Extract the [X, Y] coordinate from the center of the cell holding the provided text.  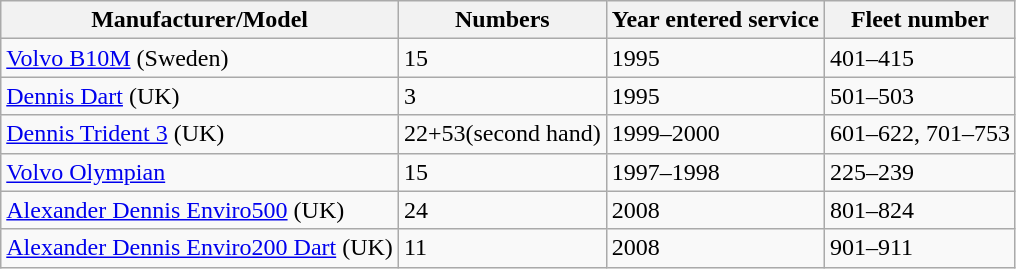
24 [502, 210]
22+53(second hand) [502, 134]
Alexander Dennis Enviro200 Dart (UK) [200, 248]
401–415 [920, 58]
Manufacturer/Model [200, 20]
501–503 [920, 96]
225–239 [920, 172]
601–622, 701–753 [920, 134]
1999–2000 [715, 134]
Alexander Dennis Enviro500 (UK) [200, 210]
3 [502, 96]
Numbers [502, 20]
901–911 [920, 248]
Fleet number [920, 20]
11 [502, 248]
801–824 [920, 210]
Volvo Olympian [200, 172]
Volvo B10M (Sweden) [200, 58]
1997–1998 [715, 172]
Dennis Dart (UK) [200, 96]
Year entered service [715, 20]
Dennis Trident 3 (UK) [200, 134]
